From the cell containing the given text, extract its center point as (X, Y) coordinate. 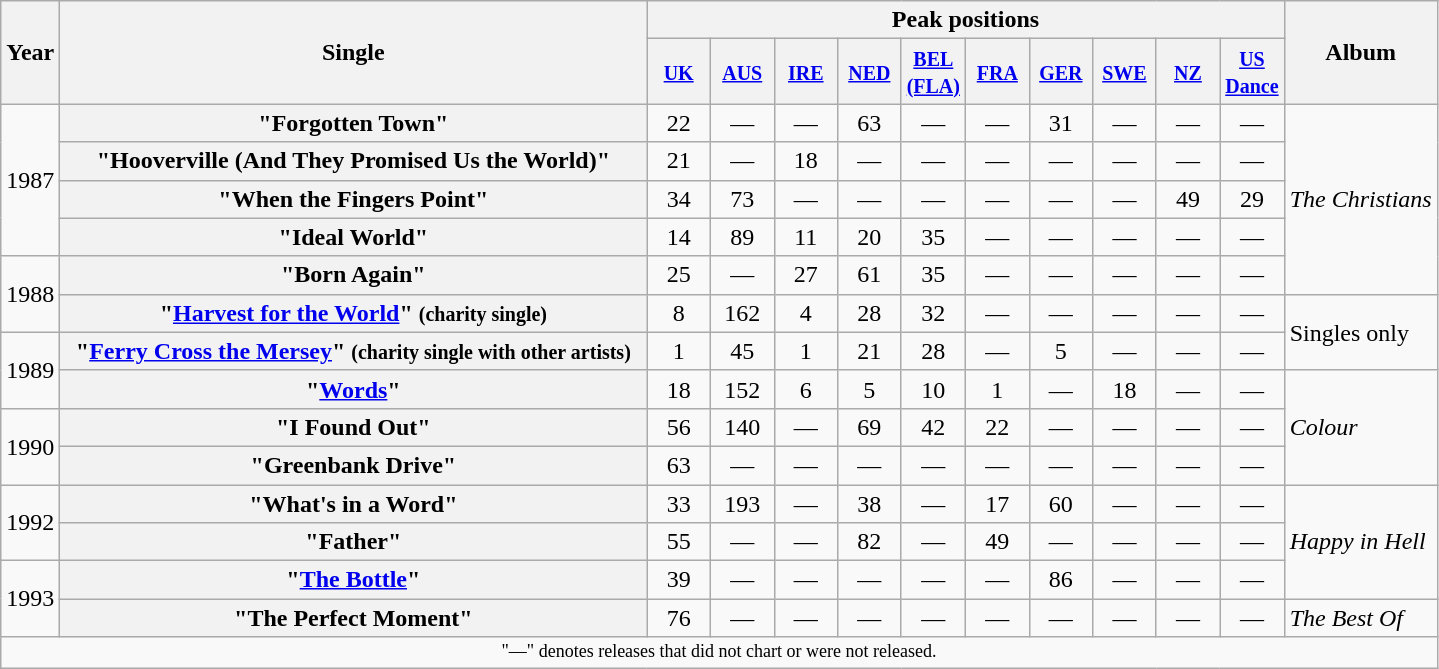
1993 (30, 599)
Happy in Hell (1360, 541)
1987 (30, 180)
42 (933, 427)
14 (679, 237)
"Greenbank Drive" (354, 465)
55 (679, 542)
11 (806, 237)
6 (806, 389)
"Forgotten Town" (354, 123)
1988 (30, 294)
"Ideal World" (354, 237)
34 (679, 199)
"Hooverville (And They Promised Us the World)" (354, 161)
76 (679, 618)
89 (742, 237)
"The Perfect Moment" (354, 618)
"What's in a Word" (354, 503)
Year (30, 52)
GER (1061, 72)
"The Bottle" (354, 580)
"Father" (354, 542)
82 (870, 542)
BEL(FLA) (933, 72)
86 (1061, 580)
The Christians (1360, 199)
NED (870, 72)
1992 (30, 522)
61 (870, 275)
1990 (30, 446)
17 (998, 503)
45 (742, 351)
10 (933, 389)
"Words" (354, 389)
"Born Again" (354, 275)
4 (806, 313)
152 (742, 389)
20 (870, 237)
"Ferry Cross the Mersey" (charity single with other artists) (354, 351)
NZ (1188, 72)
162 (742, 313)
Peak positions (966, 20)
"I Found Out" (354, 427)
56 (679, 427)
IRE (806, 72)
193 (742, 503)
60 (1061, 503)
29 (1252, 199)
Album (1360, 52)
AUS (742, 72)
33 (679, 503)
US Dance (1252, 72)
Single (354, 52)
Colour (1360, 427)
38 (870, 503)
FRA (998, 72)
8 (679, 313)
1989 (30, 370)
73 (742, 199)
"—" denotes releases that did not chart or were not released. (719, 652)
SWE (1125, 72)
32 (933, 313)
UK (679, 72)
39 (679, 580)
140 (742, 427)
"Harvest for the World" (charity single) (354, 313)
Singles only (1360, 332)
69 (870, 427)
25 (679, 275)
"When the Fingers Point" (354, 199)
31 (1061, 123)
The Best Of (1360, 618)
27 (806, 275)
